From the cell containing the given text, extract its center point as [x, y] coordinate. 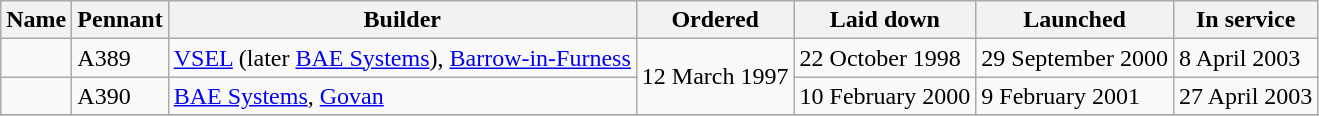
Builder [402, 20]
Laid down [885, 20]
29 September 2000 [1075, 58]
9 February 2001 [1075, 96]
Pennant [120, 20]
10 February 2000 [885, 96]
Name [36, 20]
VSEL (later BAE Systems), Barrow-in-Furness [402, 58]
8 April 2003 [1245, 58]
A390 [120, 96]
BAE Systems, Govan [402, 96]
Launched [1075, 20]
In service [1245, 20]
A389 [120, 58]
22 October 1998 [885, 58]
12 March 1997 [715, 77]
Ordered [715, 20]
27 April 2003 [1245, 96]
